For the text-containing cell, return its midpoint in (x, y) coordinate format. 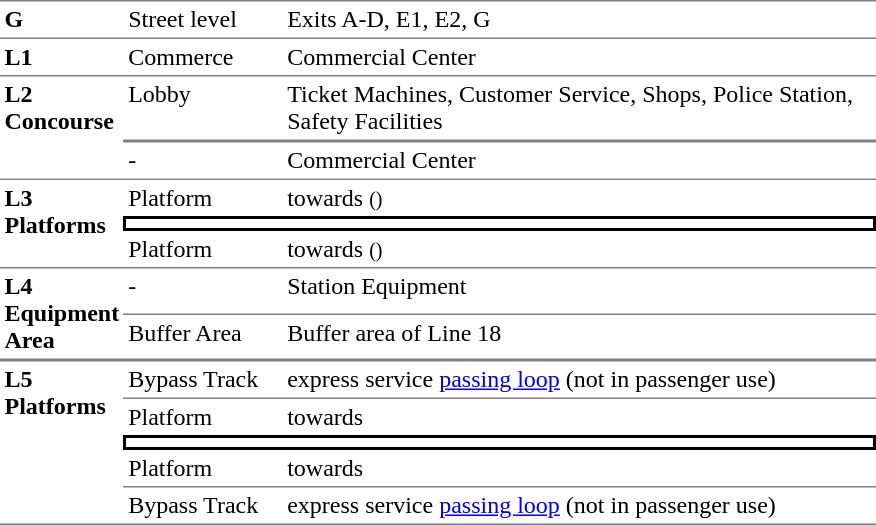
Bypass Track (204, 379)
Street level (204, 19)
Commerce (204, 57)
Buffer Area (204, 337)
L3Platforms (62, 224)
L2Concourse (62, 128)
L5Platforms (62, 442)
L4Equipment Area (62, 314)
Lobby (204, 108)
G (62, 19)
L1 (62, 57)
